Locate the cell with the specified text and output its [x, y] center coordinate. 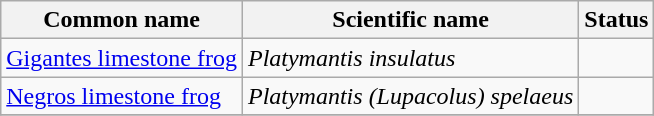
Gigantes limestone frog [122, 58]
Common name [122, 20]
Negros limestone frog [122, 96]
Platymantis (Lupacolus) spelaeus [410, 96]
Status [616, 20]
Scientific name [410, 20]
Platymantis insulatus [410, 58]
